Determine the [X, Y] coordinate at the center of the cell enclosing the given text.  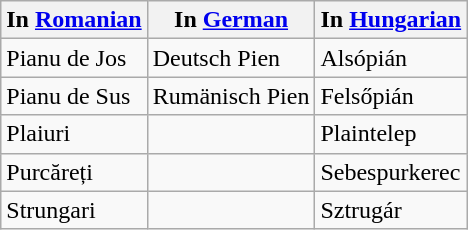
Plaintelep [391, 134]
Sebespurkerec [391, 172]
In German [231, 20]
Rumänisch Pien [231, 96]
Felsőpián [391, 96]
Pianu de Jos [74, 58]
Pianu de Sus [74, 96]
Alsópián [391, 58]
Sztrugár [391, 210]
Deutsch Pien [231, 58]
In Hungarian [391, 20]
In Romanian [74, 20]
Purcăreți [74, 172]
Plaiuri [74, 134]
Strungari [74, 210]
